Capture the cell that displays the provided text and extract its (X, Y) central coordinate. 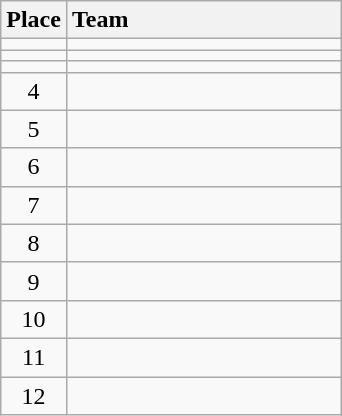
10 (34, 319)
6 (34, 167)
Place (34, 20)
8 (34, 243)
7 (34, 205)
11 (34, 357)
9 (34, 281)
12 (34, 395)
4 (34, 91)
Team (204, 20)
5 (34, 129)
